Find where the given text appears and provide that cell's center as (x, y) coordinate. 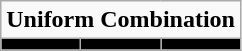
Uniform Combination (121, 20)
